Detect which cell encompasses the target text, then output its (x, y) center coordinate. 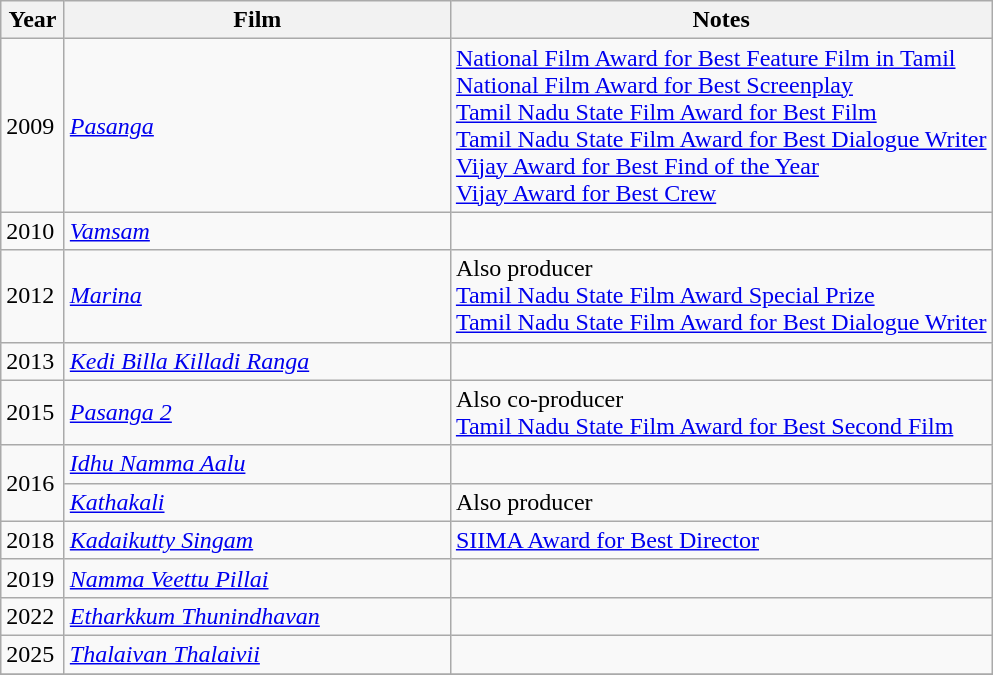
2015 (33, 412)
Kadaikutty Singam (257, 540)
2025 (33, 654)
Also producer (721, 502)
Kedi Billa Killadi Ranga (257, 361)
Also producerTamil Nadu State Film Award Special PrizeTamil Nadu State Film Award for Best Dialogue Writer (721, 296)
Pasanga (257, 126)
Year (33, 20)
Marina (257, 296)
2018 (33, 540)
2009 (33, 126)
Pasanga 2 (257, 412)
2016 (33, 483)
2013 (33, 361)
2010 (33, 231)
Film (257, 20)
Etharkkum Thunindhavan (257, 616)
2019 (33, 578)
SIIMA Award for Best Director (721, 540)
Kathakali (257, 502)
2022 (33, 616)
Notes (721, 20)
Thalaivan Thalaivii (257, 654)
Namma Veettu Pillai (257, 578)
2012 (33, 296)
Idhu Namma Aalu (257, 464)
Also co-producerTamil Nadu State Film Award for Best Second Film (721, 412)
Vamsam (257, 231)
